Search for the cell housing the specified text and yield its (x, y) center coordinate. 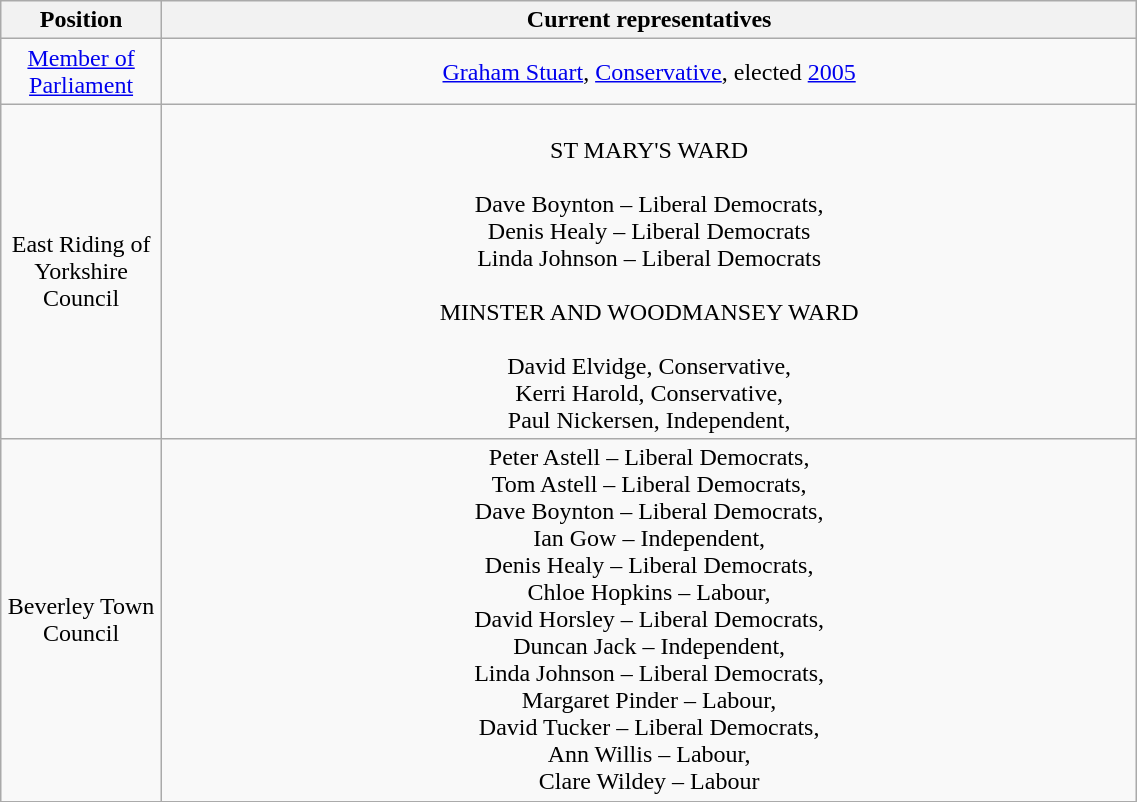
Position (82, 20)
Current representatives (648, 20)
Graham Stuart, Conservative, elected 2005 (648, 72)
Beverley Town Council (82, 620)
East Riding of Yorkshire Council (82, 272)
Member of Parliament (82, 72)
